From the cell containing the given text, extract its center point as (X, Y) coordinate. 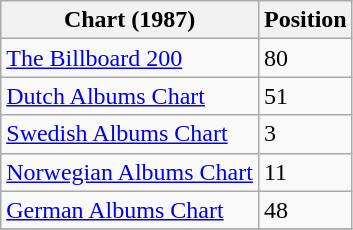
Position (305, 20)
80 (305, 58)
51 (305, 96)
Norwegian Albums Chart (130, 172)
Chart (1987) (130, 20)
48 (305, 210)
Dutch Albums Chart (130, 96)
Swedish Albums Chart (130, 134)
The Billboard 200 (130, 58)
3 (305, 134)
11 (305, 172)
German Albums Chart (130, 210)
